Output the (x, y) coordinate of the center of the cell containing the given text.  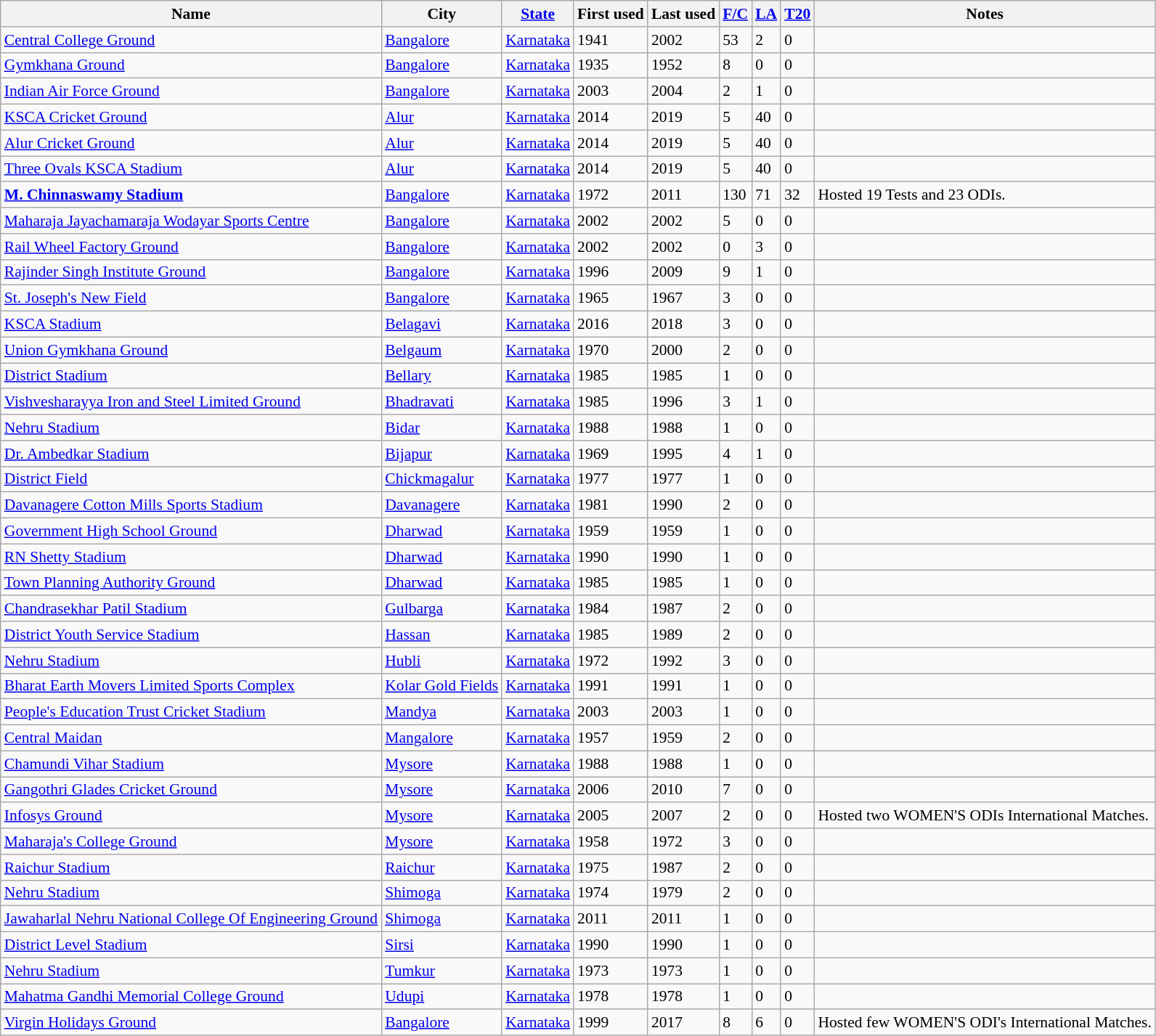
Belgaum (441, 350)
Hosted two WOMEN'S ODIs International Matches. (985, 816)
32 (797, 195)
2016 (611, 325)
2009 (683, 272)
2000 (683, 350)
1984 (611, 609)
Chamundi Vihar Stadium (191, 764)
Rajinder Singh Institute Ground (191, 272)
1975 (611, 868)
6 (766, 1023)
Rail Wheel Factory Ground (191, 247)
Davanagere (441, 505)
71 (766, 195)
1957 (611, 738)
1941 (611, 40)
District Level Stadium (191, 945)
Virgin Holidays Ground (191, 1023)
Maharaja's College Ground (191, 841)
2004 (683, 91)
Tumkur (441, 971)
Infosys Ground (191, 816)
Central Maidan (191, 738)
Jawaharlal Nehru National College Of Engineering Ground (191, 919)
Gangothri Glades Cricket Ground (191, 790)
Bhadravati (441, 402)
1992 (683, 661)
People's Education Trust Cricket Stadium (191, 712)
1952 (683, 65)
Hosted few WOMEN'S ODI's International Matches. (985, 1023)
1999 (611, 1023)
LA (766, 14)
Vishvesharayya Iron and Steel Limited Ground (191, 402)
Mangalore (441, 738)
District Youth Service Stadium (191, 635)
Mandya (441, 712)
F/C (735, 14)
Hosted 19 Tests and 23 ODIs. (985, 195)
1981 (611, 505)
KSCA Stadium (191, 325)
Hubli (441, 661)
4 (735, 454)
RN Shetty Stadium (191, 557)
City (441, 14)
1989 (683, 635)
Notes (985, 14)
2018 (683, 325)
Bidar (441, 428)
State (537, 14)
2017 (683, 1023)
Dr. Ambedkar Stadium (191, 454)
M. Chinnaswamy Stadium (191, 195)
District Field (191, 479)
Udupi (441, 997)
Government High School Ground (191, 531)
1958 (611, 841)
Raichur Stadium (191, 868)
Last used (683, 14)
Hassan (441, 635)
9 (735, 272)
Central College Ground (191, 40)
1967 (683, 298)
Kolar Gold Fields (441, 686)
1935 (611, 65)
District Stadium (191, 376)
Gymkhana Ground (191, 65)
1995 (683, 454)
2007 (683, 816)
T20 (797, 14)
1974 (611, 893)
1979 (683, 893)
Indian Air Force Ground (191, 91)
2006 (611, 790)
Mahatma Gandhi Memorial College Ground (191, 997)
1970 (611, 350)
Raichur (441, 868)
St. Joseph's New Field (191, 298)
2005 (611, 816)
Bellary (441, 376)
53 (735, 40)
1969 (611, 454)
KSCA Cricket Ground (191, 118)
Three Ovals KSCA Stadium (191, 169)
2010 (683, 790)
130 (735, 195)
Chickmagalur (441, 479)
Davanagere Cotton Mills Sports Stadium (191, 505)
Bijapur (441, 454)
Union Gymkhana Ground (191, 350)
First used (611, 14)
Maharaja Jayachamaraja Wodayar Sports Centre (191, 221)
1965 (611, 298)
Gulbarga (441, 609)
7 (735, 790)
Sirsi (441, 945)
Belagavi (441, 325)
Bharat Earth Movers Limited Sports Complex (191, 686)
Town Planning Authority Ground (191, 583)
Name (191, 14)
Alur Cricket Ground (191, 143)
Chandrasekhar Patil Stadium (191, 609)
